Search for the cell housing the specified text and yield its (x, y) center coordinate. 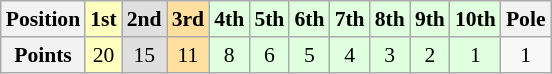
1st (104, 19)
4 (350, 55)
7th (350, 19)
Pole (526, 19)
Points (43, 55)
9th (430, 19)
4th (229, 19)
20 (104, 55)
6 (269, 55)
10th (476, 19)
5 (309, 55)
8 (229, 55)
2 (430, 55)
11 (188, 55)
3rd (188, 19)
5th (269, 19)
8th (390, 19)
3 (390, 55)
6th (309, 19)
2nd (144, 19)
Position (43, 19)
15 (144, 55)
